Search for the cell housing the specified text and yield its (X, Y) center coordinate. 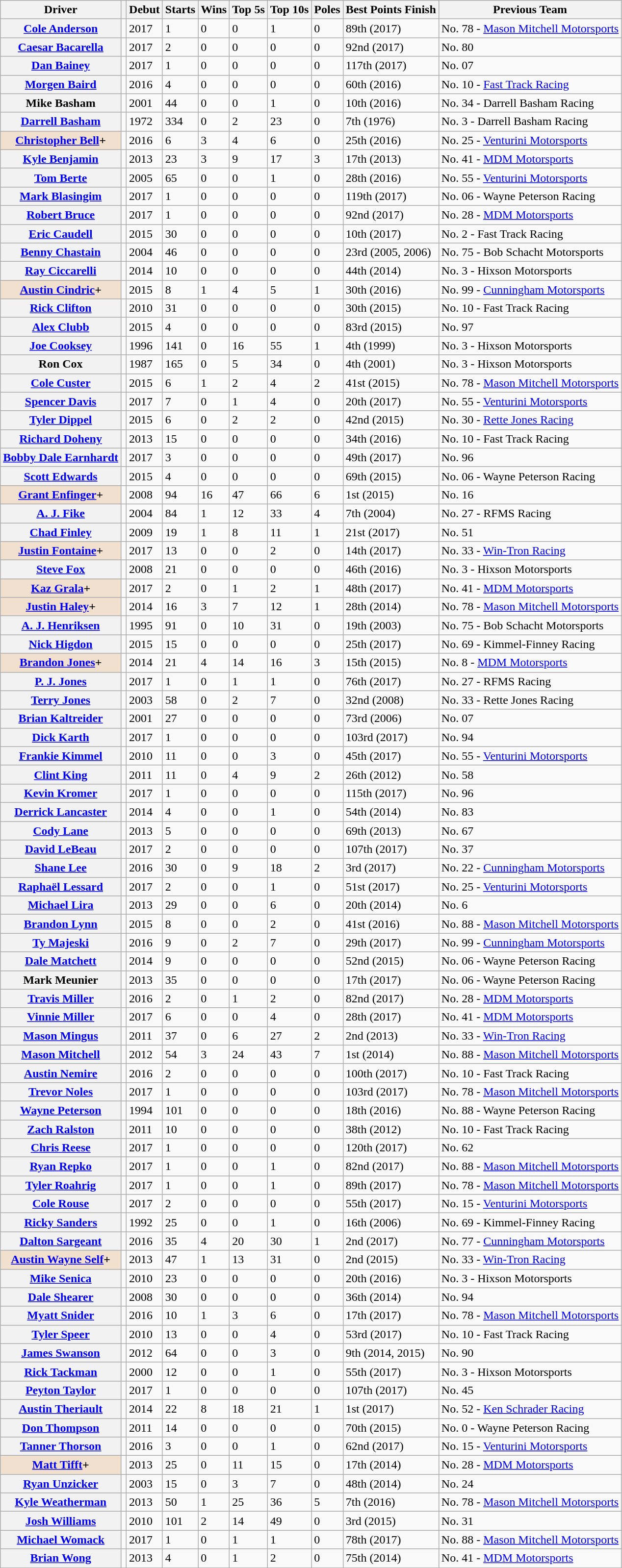
60th (2016) (390, 84)
No. 6 (530, 905)
78th (2017) (390, 1540)
19th (2003) (390, 625)
Best Points Finish (390, 10)
Michael Lira (61, 905)
41st (2016) (390, 924)
44 (180, 103)
30th (2016) (390, 290)
4th (2001) (390, 364)
A. J. Henriksen (61, 625)
Benny Chastain (61, 252)
Ricky Sanders (61, 1222)
No. 83 (530, 812)
33 (289, 513)
14th (2017) (390, 551)
76th (2017) (390, 681)
64 (180, 1353)
Clint King (61, 774)
25th (2016) (390, 140)
53rd (2017) (390, 1334)
Cole Custer (61, 383)
No. 97 (530, 327)
No. 37 (530, 849)
32nd (2008) (390, 700)
A. J. Fike (61, 513)
1992 (145, 1222)
Dan Bainey (61, 66)
Cole Rouse (61, 1204)
James Swanson (61, 1353)
Alex Clubb (61, 327)
36th (2014) (390, 1297)
48th (2017) (390, 588)
18th (2016) (390, 1110)
Don Thompson (61, 1428)
1987 (145, 364)
Debut (145, 10)
Driver (61, 10)
Scott Edwards (61, 476)
10th (2016) (390, 103)
No. 58 (530, 774)
Tyler Speer (61, 1334)
Mark Meunier (61, 980)
2005 (145, 177)
Brian Kaltreider (61, 719)
Mark Blasingim (61, 196)
Matt Tifft+ (61, 1465)
7th (1976) (390, 122)
55 (289, 346)
Morgen Baird (61, 84)
38th (2012) (390, 1129)
Nick Higdon (61, 644)
1st (2017) (390, 1409)
Robert Bruce (61, 215)
28th (2016) (390, 177)
3rd (2017) (390, 868)
49th (2017) (390, 457)
120th (2017) (390, 1148)
Dalton Sargeant (61, 1241)
No. 88 - Wayne Peterson Racing (530, 1110)
69th (2015) (390, 476)
20th (2014) (390, 905)
No. 45 (530, 1390)
Richard Doheny (61, 439)
Caesar Bacarella (61, 47)
Trevor Noles (61, 1092)
28th (2014) (390, 607)
7th (2016) (390, 1502)
Brandon Jones+ (61, 663)
Grant Enfinger+ (61, 495)
1994 (145, 1110)
334 (180, 122)
52nd (2015) (390, 961)
Austin Theriault (61, 1409)
Mason Mingus (61, 1036)
34th (2016) (390, 439)
David LeBeau (61, 849)
Bobby Dale Earnhardt (61, 457)
28th (2017) (390, 1017)
1996 (145, 346)
Kyle Weatherman (61, 1502)
Michael Womack (61, 1540)
75th (2014) (390, 1558)
2nd (2013) (390, 1036)
No. 67 (530, 831)
84 (180, 513)
Frankie Kimmel (61, 756)
10th (2017) (390, 234)
Myatt Snider (61, 1316)
No. 34 - Darrell Basham Racing (530, 103)
1995 (145, 625)
Previous Team (530, 10)
65 (180, 177)
No. 90 (530, 1353)
62nd (2017) (390, 1446)
69th (2013) (390, 831)
15th (2015) (390, 663)
Zach Ralston (61, 1129)
17th (2013) (390, 159)
2nd (2017) (390, 1241)
1972 (145, 122)
Ty Majeski (61, 943)
16th (2006) (390, 1222)
42nd (2015) (390, 420)
Tyler Roahrig (61, 1185)
17th (2014) (390, 1465)
Ryan Repko (61, 1167)
Tanner Thorson (61, 1446)
25th (2017) (390, 644)
Mike Basham (61, 103)
20 (249, 1241)
P. J. Jones (61, 681)
117th (2017) (390, 66)
Cody Lane (61, 831)
No. 3 - Darrell Basham Racing (530, 122)
Starts (180, 10)
No. 33 - Rette Jones Racing (530, 700)
Dale Matchett (61, 961)
Tyler Dippel (61, 420)
2000 (145, 1371)
119th (2017) (390, 196)
Austin Wayne Self+ (61, 1260)
Terry Jones (61, 700)
34 (289, 364)
No. 0 - Wayne Peterson Racing (530, 1428)
50 (180, 1502)
Joe Cooksey (61, 346)
70th (2015) (390, 1428)
Ryan Unzicker (61, 1484)
No. 2 - Fast Track Racing (530, 234)
44th (2014) (390, 271)
No. 62 (530, 1148)
19 (180, 532)
141 (180, 346)
21st (2017) (390, 532)
49 (289, 1521)
Justin Haley+ (61, 607)
58 (180, 700)
Mike Senica (61, 1278)
24 (249, 1054)
No. 31 (530, 1521)
22 (180, 1409)
23rd (2005, 2006) (390, 252)
Travis Miller (61, 998)
36 (289, 1502)
73rd (2006) (390, 719)
No. 51 (530, 532)
Wins (214, 10)
Dick Karth (61, 737)
Top 10s (289, 10)
46 (180, 252)
Darrell Basham (61, 122)
Cole Anderson (61, 28)
Justin Fontaine+ (61, 551)
4th (1999) (390, 346)
Ron Cox (61, 364)
29 (180, 905)
No. 16 (530, 495)
Chris Reese (61, 1148)
54 (180, 1054)
No. 24 (530, 1484)
No. 80 (530, 47)
94 (180, 495)
Eric Caudell (61, 234)
Kyle Benjamin (61, 159)
Austin Nemire (61, 1073)
3rd (2015) (390, 1521)
1st (2015) (390, 495)
165 (180, 364)
41st (2015) (390, 383)
Kevin Kromer (61, 793)
Raphaël Lessard (61, 887)
Mason Mitchell (61, 1054)
Tom Berte (61, 177)
Christopher Bell+ (61, 140)
Rick Clifton (61, 308)
Derrick Lancaster (61, 812)
20th (2016) (390, 1278)
Dale Shearer (61, 1297)
Chad Finley (61, 532)
Vinnie Miller (61, 1017)
Brian Wong (61, 1558)
Poles (327, 10)
83rd (2015) (390, 327)
Josh Williams (61, 1521)
Peyton Taylor (61, 1390)
54th (2014) (390, 812)
Shane Lee (61, 868)
30th (2015) (390, 308)
26th (2012) (390, 774)
29th (2017) (390, 943)
100th (2017) (390, 1073)
1st (2014) (390, 1054)
45th (2017) (390, 756)
Rick Tackman (61, 1371)
48th (2014) (390, 1484)
Brandon Lynn (61, 924)
2009 (145, 532)
Wayne Peterson (61, 1110)
9th (2014, 2015) (390, 1353)
51st (2017) (390, 887)
No. 30 - Rette Jones Racing (530, 420)
Top 5s (249, 10)
91 (180, 625)
Austin Cindric+ (61, 290)
Spencer Davis (61, 401)
20th (2017) (390, 401)
115th (2017) (390, 793)
66 (289, 495)
Steve Fox (61, 570)
46th (2016) (390, 570)
No. 77 - Cunningham Motorsports (530, 1241)
7th (2004) (390, 513)
Kaz Grala+ (61, 588)
No. 52 - Ken Schrader Racing (530, 1409)
43 (289, 1054)
No. 8 - MDM Motorsports (530, 663)
No. 22 - Cunningham Motorsports (530, 868)
37 (180, 1036)
17 (289, 159)
Ray Ciccarelli (61, 271)
2nd (2015) (390, 1260)
